Locate the cell with the specified text and output its (X, Y) center coordinate. 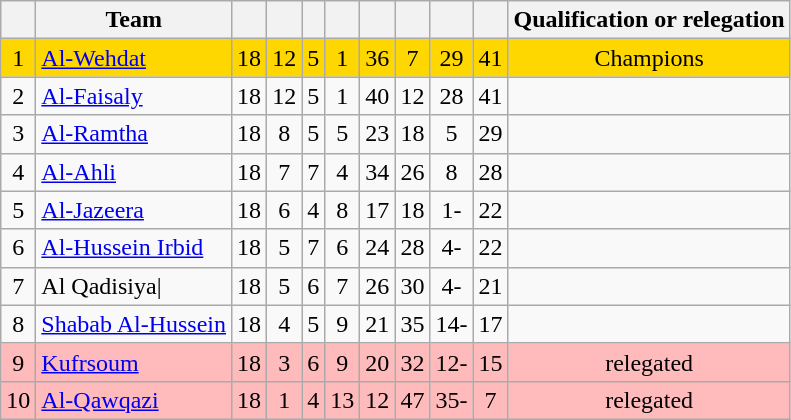
Champions (649, 58)
Al-Ramtha (134, 134)
Al-Ahli (134, 172)
23 (378, 134)
34 (378, 172)
10 (18, 400)
24 (378, 248)
20 (378, 362)
30 (412, 286)
13 (342, 400)
Al-Wehdat (134, 58)
47 (412, 400)
Kufrsoum (134, 362)
35- (452, 400)
1- (452, 210)
Shabab Al-Hussein (134, 324)
Qualification or relegation (649, 20)
32 (412, 362)
Al-Qawqazi (134, 400)
Al-Jazeera (134, 210)
2 (18, 96)
Team (134, 20)
12- (452, 362)
15 (490, 362)
Al Qadisiya| (134, 286)
36 (378, 58)
14- (452, 324)
40 (378, 96)
35 (412, 324)
Al-Hussein Irbid (134, 248)
Al-Faisaly (134, 96)
